From the cell containing the given text, extract its center point as [x, y] coordinate. 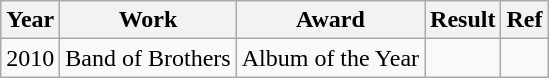
Ref [524, 20]
Work [148, 20]
Result [463, 20]
Year [30, 20]
Band of Brothers [148, 58]
Album of the Year [330, 58]
2010 [30, 58]
Award [330, 20]
